Locate the cell with the specified text and output its (X, Y) center coordinate. 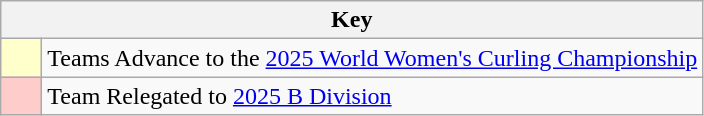
Team Relegated to 2025 B Division (372, 96)
Key (352, 20)
Teams Advance to the 2025 World Women's Curling Championship (372, 58)
